Pinpoint the cell where the given text exists, returning its (x, y) midpoint coordinate. 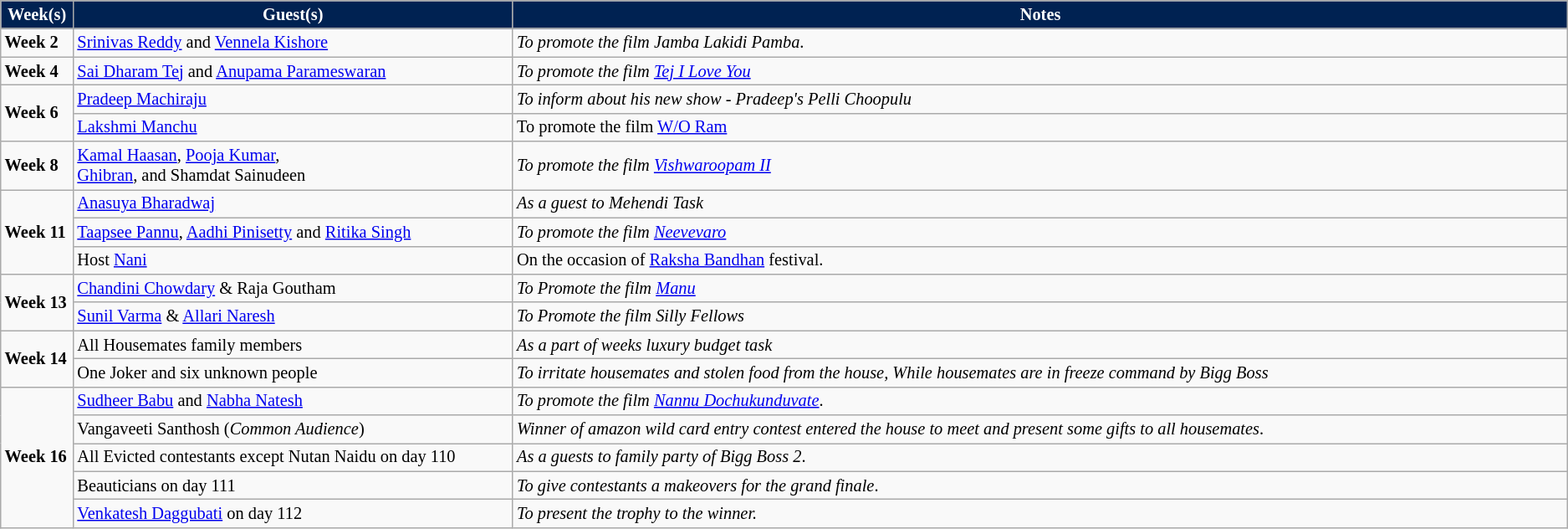
On the occasion of Raksha Bandhan festival. (1040, 260)
Week 6 (37, 112)
Week 14 (37, 358)
As a guests to family party of Bigg Boss 2. (1040, 457)
To promote the film Jamba Lakidi Pamba. (1040, 43)
To Promote the film Manu (1040, 288)
Week 11 (37, 231)
To promote the film Vishwaroopam II (1040, 166)
Taapsee Pannu, Aadhi Pinisetty and Ritika Singh (293, 232)
Week 4 (37, 71)
Sudheer Babu and Nabha Natesh (293, 401)
As a guest to Mehendi Task (1040, 203)
All Evicted contestants except Nutan Naidu on day 110 (293, 457)
Beauticians on day 111 (293, 485)
Anasuya Bharadwaj (293, 203)
Vangaveeti Santhosh (Common Audience) (293, 429)
To promote the film Nannu Dochukunduvate. (1040, 401)
To present the trophy to the winner. (1040, 513)
Sunil Varma & Allari Naresh (293, 316)
One Joker and six unknown people (293, 372)
Srinivas Reddy and Vennela Kishore (293, 43)
To inform about his new show - Pradeep's Pelli Choopulu (1040, 99)
Week 8 (37, 166)
Week 13 (37, 301)
To promote the film Tej I Love You (1040, 71)
Sai Dharam Tej and Anupama Parameswaran (293, 71)
Guest(s) (293, 14)
Week 2 (37, 43)
Week 16 (37, 457)
Chandini Chowdary & Raja Goutham (293, 288)
Host Nani (293, 260)
Week(s) (37, 14)
Winner of amazon wild card entry contest entered the house to meet and present some gifts to all housemates. (1040, 429)
Lakshmi Manchu (293, 127)
To give contestants a makeovers for the grand finale. (1040, 485)
To promote the film Neevevaro (1040, 232)
Notes (1040, 14)
As a part of weeks luxury budget task (1040, 345)
All Housemates family members (293, 345)
Venkatesh Daggubati on day 112 (293, 513)
To promote the film W/O Ram (1040, 127)
To Promote the film Silly Fellows (1040, 316)
Pradeep Machiraju (293, 99)
Kamal Haasan, Pooja Kumar, Ghibran, and Shamdat Sainudeen (293, 166)
To irritate housemates and stolen food from the house, While housemates are in freeze command by Bigg Boss (1040, 372)
